Pinpoint the cell where the given text exists, returning its (x, y) midpoint coordinate. 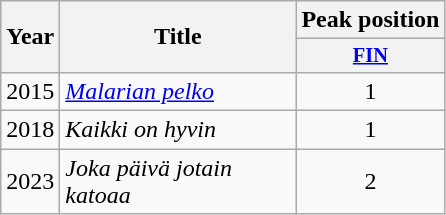
2018 (30, 130)
Malarian pelko (178, 91)
FIN (370, 56)
Joka päivä jotain katoaa (178, 182)
Peak position (370, 20)
2015 (30, 91)
Title (178, 37)
Kaikki on hyvin (178, 130)
Year (30, 37)
2023 (30, 182)
2 (370, 182)
